Locate the cell with the specified text and output its (X, Y) center coordinate. 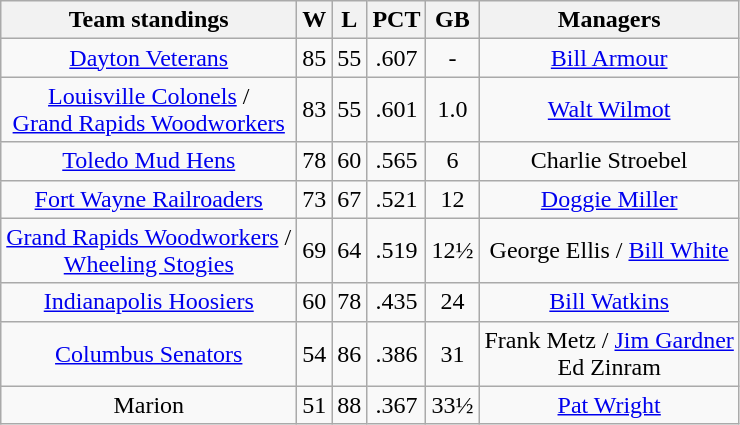
PCT (396, 20)
Dayton Veterans (149, 58)
86 (350, 354)
Bill Armour (609, 58)
24 (452, 302)
Marion (149, 405)
64 (350, 250)
Frank Metz / Jim Gardner Ed Zinram (609, 354)
Team standings (149, 20)
Columbus Senators (149, 354)
12 (452, 199)
Bill Watkins (609, 302)
.519 (396, 250)
1.0 (452, 110)
L (350, 20)
Grand Rapids Woodworkers / Wheeling Stogies (149, 250)
67 (350, 199)
Indianapolis Hoosiers (149, 302)
85 (314, 58)
12½ (452, 250)
54 (314, 354)
.386 (396, 354)
Doggie Miller (609, 199)
Walt Wilmot (609, 110)
Pat Wright (609, 405)
Managers (609, 20)
Toledo Mud Hens (149, 161)
6 (452, 161)
.607 (396, 58)
Fort Wayne Railroaders (149, 199)
69 (314, 250)
.367 (396, 405)
Louisville Colonels / Grand Rapids Woodworkers (149, 110)
- (452, 58)
51 (314, 405)
33½ (452, 405)
.521 (396, 199)
83 (314, 110)
.601 (396, 110)
Charlie Stroebel (609, 161)
GB (452, 20)
.435 (396, 302)
88 (350, 405)
31 (452, 354)
George Ellis / Bill White (609, 250)
.565 (396, 161)
73 (314, 199)
W (314, 20)
